Find where the given text appears and provide that cell's center as [x, y] coordinate. 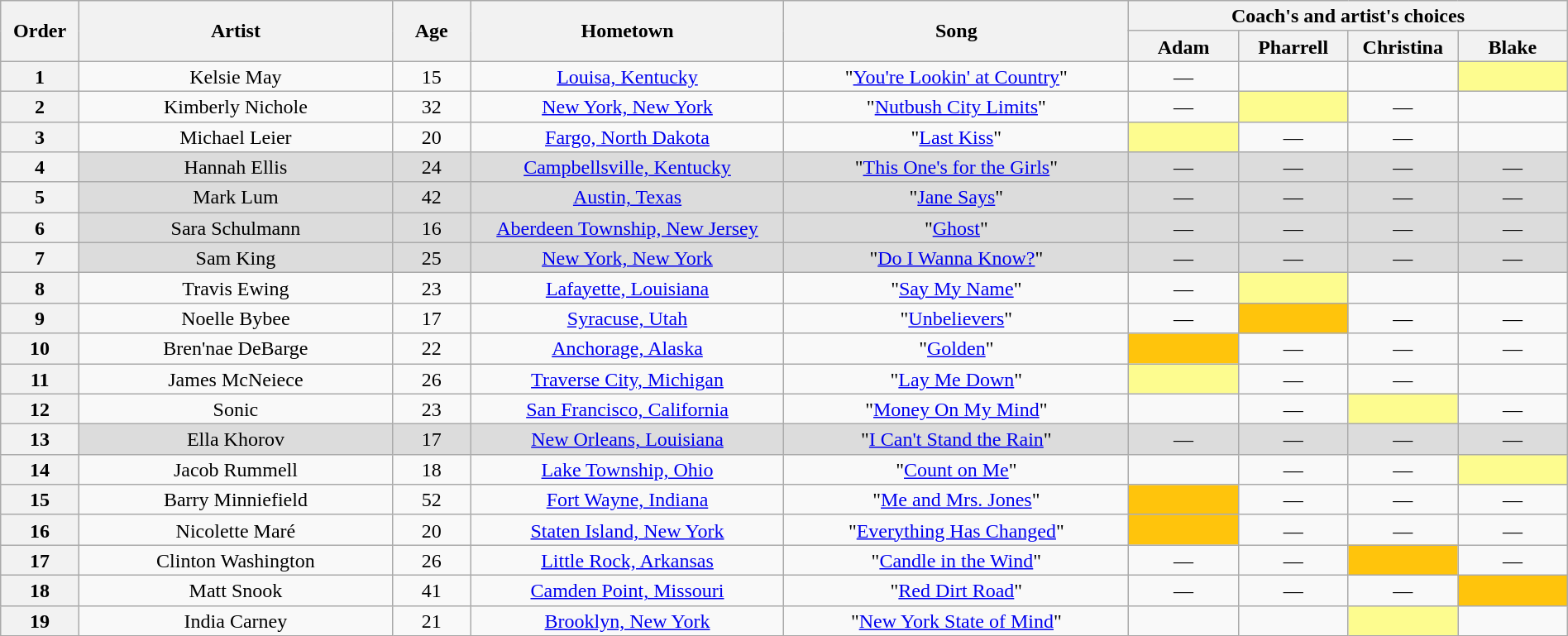
Song [956, 31]
Lake Township, Ohio [627, 470]
Camden Point, Missouri [627, 591]
3 [40, 137]
22 [432, 349]
"Ghost" [956, 228]
24 [432, 167]
"This One's for the Girls" [956, 167]
"Nutbush City Limits" [956, 106]
India Carney [235, 620]
"Me and Mrs. Jones" [956, 500]
Matt Snook [235, 591]
Artist [235, 31]
Travis Ewing [235, 288]
14 [40, 470]
"Golden" [956, 349]
Traverse City, Michigan [627, 379]
"New York State of Mind" [956, 620]
Anchorage, Alaska [627, 349]
"Unbelievers" [956, 318]
"Lay Me Down" [956, 379]
Lafayette, Louisiana [627, 288]
Kimberly Nichole [235, 106]
Mark Lum [235, 197]
Age [432, 31]
1 [40, 76]
Louisa, Kentucky [627, 76]
Kelsie May [235, 76]
Christina [1403, 46]
"Say My Name" [956, 288]
11 [40, 379]
Michael Leier [235, 137]
Bren'nae DeBarge [235, 349]
Blake [1513, 46]
Brooklyn, New York [627, 620]
"Jane Says" [956, 197]
San Francisco, California [627, 409]
19 [40, 620]
Little Rock, Arkansas [627, 561]
13 [40, 440]
"Money On My Mind" [956, 409]
Clinton Washington [235, 561]
12 [40, 409]
Noelle Bybee [235, 318]
Hometown [627, 31]
21 [432, 620]
Nicolette Maré [235, 529]
Jacob Rummell [235, 470]
Order [40, 31]
42 [432, 197]
"Candle in the Wind" [956, 561]
7 [40, 258]
Pharrell [1293, 46]
6 [40, 228]
"Last Kiss" [956, 137]
2 [40, 106]
10 [40, 349]
Syracuse, Utah [627, 318]
41 [432, 591]
25 [432, 258]
"Red Dirt Road" [956, 591]
"Everything Has Changed" [956, 529]
"I Can't Stand the Rain" [956, 440]
Staten Island, New York [627, 529]
Aberdeen Township, New Jersey [627, 228]
Fargo, North Dakota [627, 137]
New Orleans, Louisiana [627, 440]
"Count on Me" [956, 470]
Barry Minniefield [235, 500]
Adam [1184, 46]
52 [432, 500]
Ella Khorov [235, 440]
James McNeiece [235, 379]
Sara Schulmann [235, 228]
32 [432, 106]
Hannah Ellis [235, 167]
Fort Wayne, Indiana [627, 500]
9 [40, 318]
8 [40, 288]
Sonic [235, 409]
Coach's and artist's choices [1348, 17]
Campbellsville, Kentucky [627, 167]
5 [40, 197]
Sam King [235, 258]
"You're Lookin' at Country" [956, 76]
"Do I Wanna Know?" [956, 258]
4 [40, 167]
Austin, Texas [627, 197]
